Locate the cell with the specified text and output its [x, y] center coordinate. 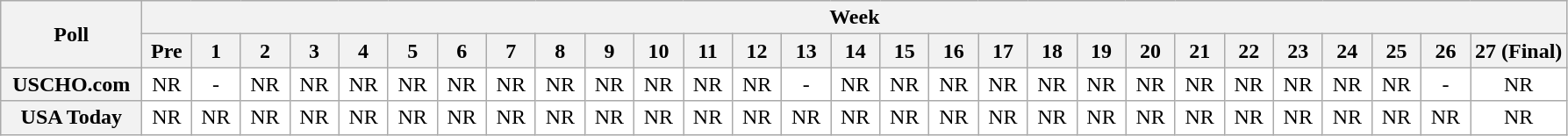
20 [1150, 51]
13 [806, 51]
18 [1052, 51]
26 [1445, 51]
10 [658, 51]
22 [1249, 51]
16 [954, 51]
Pre [167, 51]
Poll [72, 34]
4 [363, 51]
Week [855, 18]
9 [609, 51]
8 [560, 51]
USA Today [72, 118]
12 [757, 51]
6 [462, 51]
2 [265, 51]
15 [905, 51]
11 [707, 51]
5 [412, 51]
19 [1101, 51]
14 [856, 51]
USCHO.com [72, 84]
17 [1003, 51]
25 [1396, 51]
27 (Final) [1519, 51]
24 [1347, 51]
3 [314, 51]
21 [1199, 51]
7 [511, 51]
1 [216, 51]
23 [1298, 51]
